Return the (X, Y) coordinate for the center point of the cell that contains the specified text.  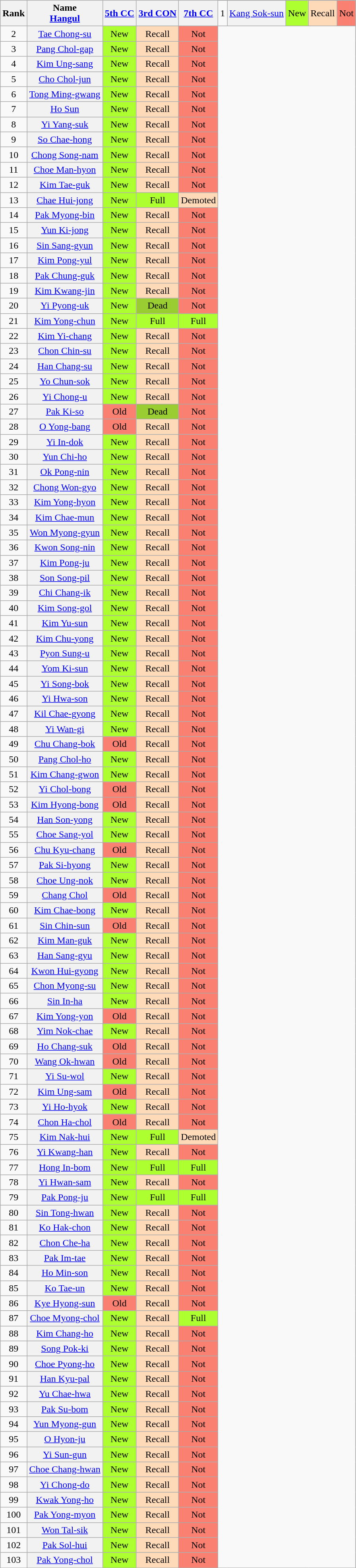
Kim Nak-hui (65, 1137)
Chon Chin-su (65, 351)
Kim Chu-yong (65, 638)
Rank (14, 14)
Yi Hwan-sam (65, 1182)
Kang Sok-sun (257, 14)
Yun Ki-jong (65, 230)
Hong In-bom (65, 1167)
Ho Min-son (65, 1273)
Kim Tae-guk (65, 185)
Pyon Sung-u (65, 653)
42 (14, 638)
So Chae-hong (65, 139)
NameHangul (65, 14)
Chae Hui-jong (65, 200)
2 (14, 34)
61 (14, 926)
37 (14, 563)
Kim Ung-sam (65, 1092)
17 (14, 260)
94 (14, 1424)
19 (14, 291)
76 (14, 1152)
30 (14, 457)
14 (14, 215)
73 (14, 1107)
Ko Hak-chon (65, 1228)
31 (14, 472)
Kwon Song-nin (65, 548)
Choe Ung-nok (65, 880)
99 (14, 1500)
Pak Im-tae (65, 1258)
Yom Ki-sun (65, 668)
4 (14, 64)
47 (14, 714)
Pak Yong-myon (65, 1515)
Yi Chong-do (65, 1485)
Pak Chung-guk (65, 276)
6 (14, 94)
Kim Chae-mun (65, 517)
Chu Kyu-chang (65, 850)
Kwon Hui-gyong (65, 971)
53 (14, 804)
Pak Sol-hui (65, 1545)
Kim Yong-yon (65, 1016)
65 (14, 986)
Tong Ming-gwang (65, 94)
23 (14, 351)
Sin In-ha (65, 1001)
81 (14, 1228)
Tae Chong-su (65, 34)
Yi Hwa-son (65, 699)
92 (14, 1394)
Chi Chang-ik (65, 593)
Kim Yong-hyon (65, 502)
Han Chang-su (65, 366)
22 (14, 336)
40 (14, 608)
88 (14, 1333)
64 (14, 971)
Pak Myong-bin (65, 215)
32 (14, 487)
Kil Chae-gyong (65, 714)
Yi Yang-suk (65, 124)
5 (14, 79)
57 (14, 865)
Kim Ung-sang (65, 64)
3rd CON (157, 14)
71 (14, 1076)
Ho Sun (65, 109)
Choe Myong-chol (65, 1318)
50 (14, 759)
83 (14, 1258)
36 (14, 548)
16 (14, 245)
O Yong-bang (65, 426)
Wang Ok-hwan (65, 1061)
Yun Chi-ho (65, 457)
Chu Chang-bok (65, 744)
9 (14, 139)
26 (14, 396)
96 (14, 1454)
Kim Song-gol (65, 608)
62 (14, 941)
63 (14, 956)
87 (14, 1318)
58 (14, 880)
56 (14, 850)
69 (14, 1046)
60 (14, 910)
101 (14, 1530)
89 (14, 1348)
3 (14, 49)
Yi Su-wol (65, 1076)
Yim Nok-chae (65, 1031)
Pak Yong-chol (65, 1560)
97 (14, 1470)
Chong Song-nam (65, 154)
Pak Si-hyong (65, 865)
Kwak Yong-ho (65, 1500)
25 (14, 381)
Kim Chang-ho (65, 1333)
54 (14, 820)
103 (14, 1560)
Ho Chang-suk (65, 1046)
Son Song-pil (65, 578)
O Hyon-ju (65, 1439)
Yu Chae-hwa (65, 1394)
Han Kyu-pal (65, 1379)
90 (14, 1364)
82 (14, 1243)
Kim Yu-sun (65, 623)
12 (14, 185)
8 (14, 124)
1 (222, 14)
72 (14, 1092)
68 (14, 1031)
49 (14, 744)
7 (14, 109)
Ko Tae-un (65, 1288)
Sin Sang-gyun (65, 245)
67 (14, 1016)
Yi Wan-gi (65, 729)
75 (14, 1137)
79 (14, 1198)
Sin Chin-sun (65, 926)
Kim Man-guk (65, 941)
Sin Tong-hwan (65, 1213)
7th CC (199, 14)
Kim Chang-gwon (65, 774)
24 (14, 366)
80 (14, 1213)
43 (14, 653)
35 (14, 532)
Yi Chol-bong (65, 789)
Kim Pong-yul (65, 260)
51 (14, 774)
28 (14, 426)
Chon Myong-su (65, 986)
27 (14, 411)
Choe Chang-hwan (65, 1470)
84 (14, 1273)
46 (14, 699)
59 (14, 895)
Kim Yong-chun (65, 321)
Pang Chol-gap (65, 49)
Yun Myong-gun (65, 1424)
Yi Ho-hyok (65, 1107)
Kim Yi-chang (65, 336)
100 (14, 1515)
33 (14, 502)
38 (14, 578)
86 (14, 1303)
Kim Hyong-bong (65, 804)
Yi Sun-gun (65, 1454)
Han Sang-gyu (65, 956)
18 (14, 276)
11 (14, 170)
Yi Pyong-uk (65, 306)
41 (14, 623)
66 (14, 1001)
Yi In-dok (65, 442)
95 (14, 1439)
Choe Man-hyon (65, 170)
91 (14, 1379)
Won Tal-sik (65, 1530)
13 (14, 200)
Choe Sang-yol (65, 835)
Pak Pong-ju (65, 1198)
Pak Su-bom (65, 1409)
20 (14, 306)
77 (14, 1167)
Yi Chong-u (65, 396)
Kye Hyong-sun (65, 1303)
15 (14, 230)
102 (14, 1545)
Kim Chae-bong (65, 910)
Chon Ha-chol (65, 1122)
78 (14, 1182)
Kim Pong-ju (65, 563)
Chon Che-ha (65, 1243)
Chang Chol (65, 895)
10 (14, 154)
52 (14, 789)
93 (14, 1409)
45 (14, 683)
Won Myong-gyun (65, 532)
48 (14, 729)
Pak Ki-so (65, 411)
39 (14, 593)
Ok Pong-nin (65, 472)
Chong Won-gyo (65, 487)
98 (14, 1485)
Pang Chol-ho (65, 759)
74 (14, 1122)
70 (14, 1061)
85 (14, 1288)
44 (14, 668)
Yi Kwang-han (65, 1152)
Yo Chun-sok (65, 381)
Choe Pyong-ho (65, 1364)
Yi Song-bok (65, 683)
5th CC (119, 14)
Kim Kwang-jin (65, 291)
Song Pok-ki (65, 1348)
55 (14, 835)
Cho Chol-jun (65, 79)
29 (14, 442)
21 (14, 321)
34 (14, 517)
Han Son-yong (65, 820)
